Capture the cell that displays the provided text and extract its [x, y] central coordinate. 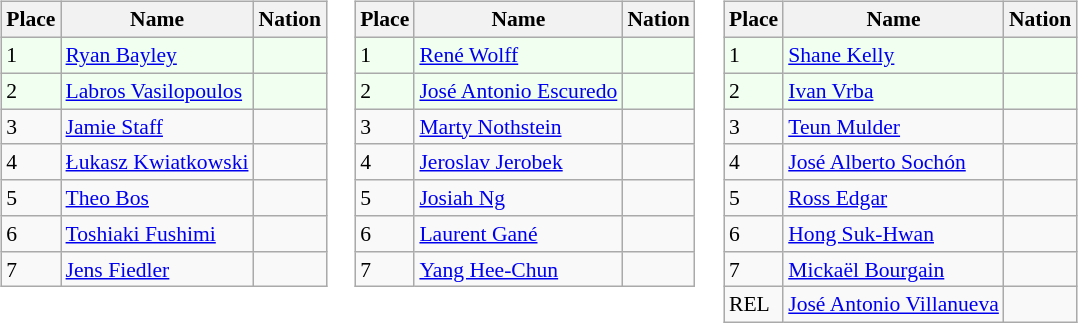
Jeroslav Jerobek [518, 162]
José Antonio Villanueva [894, 305]
José Antonio Escuredo [518, 91]
Teun Mulder [894, 127]
Laurent Gané [518, 234]
Toshiaki Fushimi [158, 234]
Jens Fiedler [158, 269]
Mickaël Bourgain [894, 269]
Theo Bos [158, 198]
Marty Nothstein [518, 127]
José Alberto Sochón [894, 162]
Shane Kelly [894, 55]
Ryan Bayley [158, 55]
Hong Suk-Hwan [894, 234]
Yang Hee-Chun [518, 269]
Ivan Vrba [894, 91]
Ross Edgar [894, 198]
Josiah Ng [518, 198]
Jamie Staff [158, 127]
REL [754, 305]
Labros Vasilopoulos [158, 91]
Łukasz Kwiatkowski [158, 162]
René Wolff [518, 55]
